Pinpoint the cell where the given text exists, returning its [X, Y] midpoint coordinate. 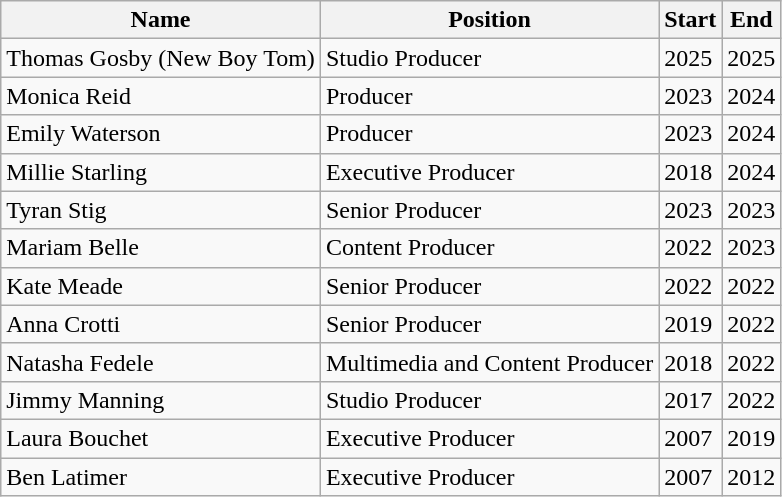
Millie Starling [161, 172]
Thomas Gosby (New Boy Tom) [161, 58]
Jimmy Manning [161, 400]
Kate Meade [161, 286]
Content Producer [489, 248]
2017 [690, 400]
Ben Latimer [161, 477]
Multimedia and Content Producer [489, 362]
Natasha Fedele [161, 362]
Laura Bouchet [161, 438]
End [752, 20]
Start [690, 20]
2012 [752, 477]
Mariam Belle [161, 248]
Anna Crotti [161, 324]
Name [161, 20]
Emily Waterson [161, 134]
Tyran Stig [161, 210]
Position [489, 20]
Monica Reid [161, 96]
